Extract the [X, Y] coordinate from the center of the cell holding the provided text.  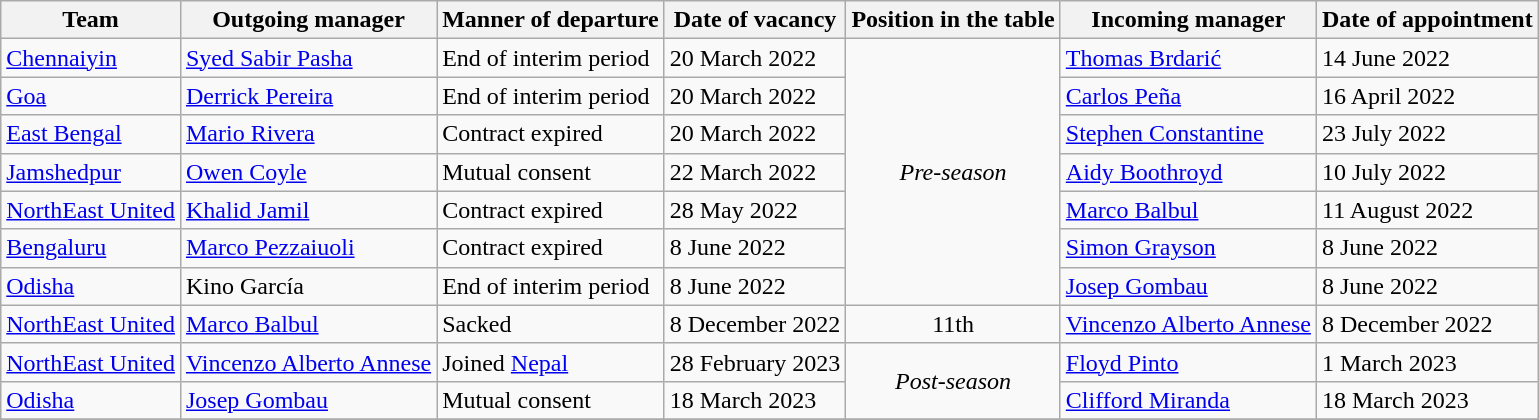
Marco Pezzaiuoli [308, 248]
Post-season [953, 381]
Date of vacancy [755, 20]
28 February 2023 [755, 362]
11th [953, 324]
Stephen Constantine [1188, 134]
Sacked [550, 324]
Mario Rivera [308, 134]
East Bengal [91, 134]
22 March 2022 [755, 172]
Carlos Peña [1188, 96]
Manner of departure [550, 20]
Clifford Miranda [1188, 400]
Team [91, 20]
Thomas Brdarić [1188, 58]
11 August 2022 [1427, 210]
Outgoing manager [308, 20]
Simon Grayson [1188, 248]
Chennaiyin [91, 58]
Bengaluru [91, 248]
28 May 2022 [755, 210]
Aidy Boothroyd [1188, 172]
16 April 2022 [1427, 96]
Pre-season [953, 172]
10 July 2022 [1427, 172]
Floyd Pinto [1188, 362]
Joined Nepal [550, 362]
Khalid Jamil [308, 210]
1 March 2023 [1427, 362]
Owen Coyle [308, 172]
Date of appointment [1427, 20]
Syed Sabir Pasha [308, 58]
23 July 2022 [1427, 134]
Jamshedpur [91, 172]
Kino García [308, 286]
Goa [91, 96]
Incoming manager [1188, 20]
Position in the table [953, 20]
14 June 2022 [1427, 58]
Derrick Pereira [308, 96]
